For the text-containing cell, return its midpoint in (X, Y) coordinate format. 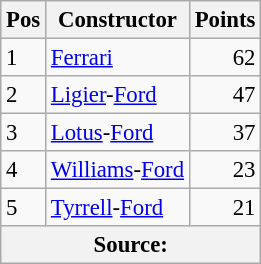
3 (24, 133)
1 (24, 58)
Pos (24, 20)
37 (224, 133)
Lotus-Ford (118, 133)
4 (24, 170)
Points (224, 20)
62 (224, 58)
Ligier-Ford (118, 95)
Williams-Ford (118, 170)
5 (24, 208)
Constructor (118, 20)
Ferrari (118, 58)
23 (224, 170)
47 (224, 95)
Tyrrell-Ford (118, 208)
21 (224, 208)
2 (24, 95)
Source: (131, 245)
